Determine the [X, Y] coordinate at the center of the cell enclosing the given text.  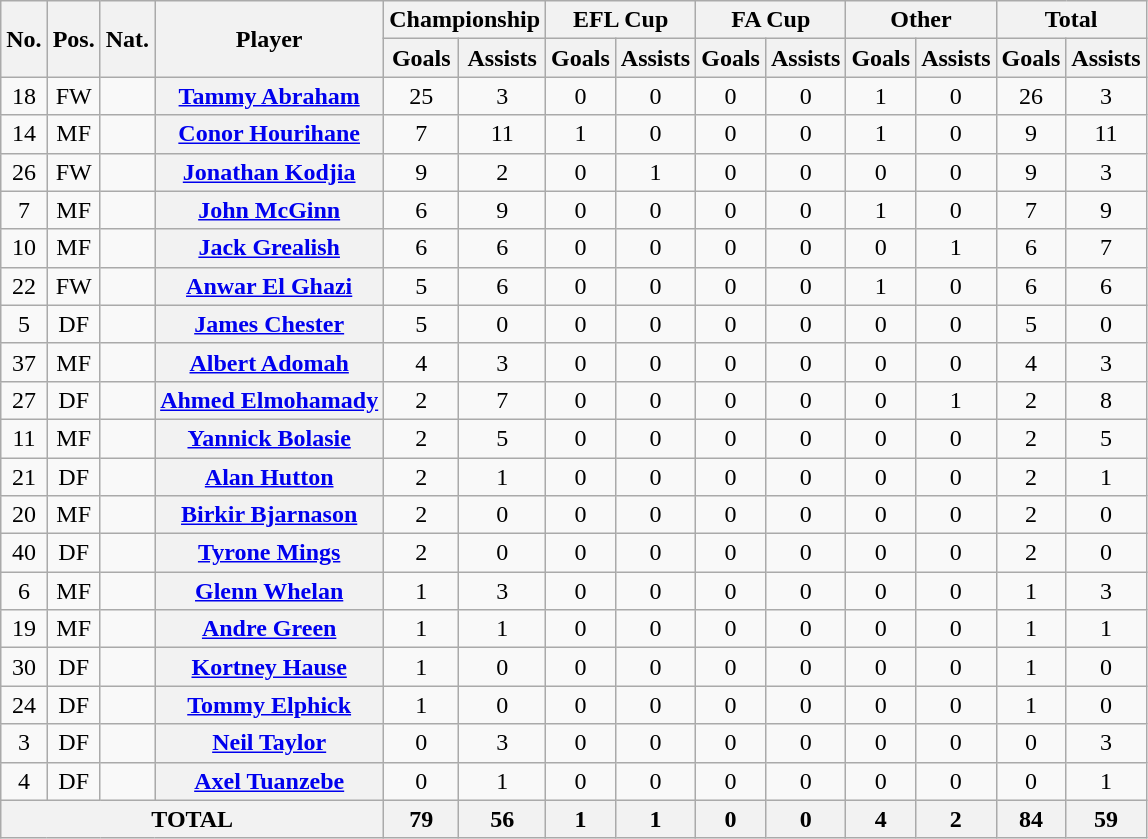
84 [1031, 819]
Alan Hutton [270, 477]
Player [270, 39]
21 [24, 477]
Tyrone Mings [270, 553]
Albert Adomah [270, 362]
John McGinn [270, 210]
37 [24, 362]
18 [24, 96]
Kortney Hause [270, 667]
No. [24, 39]
Neil Taylor [270, 743]
Andre Green [270, 629]
Jonathan Kodjia [270, 172]
Tammy Abraham [270, 96]
Conor Hourihane [270, 134]
19 [24, 629]
20 [24, 515]
56 [502, 819]
Birkir Bjarnason [270, 515]
James Chester [270, 324]
Axel Tuanzebe [270, 781]
10 [24, 248]
27 [24, 400]
Championship [465, 20]
Jack Grealish [270, 248]
Nat. [127, 39]
Anwar El Ghazi [270, 286]
24 [24, 705]
40 [24, 553]
Ahmed Elmohamady [270, 400]
Tommy Elphick [270, 705]
EFL Cup [621, 20]
79 [422, 819]
Other [921, 20]
30 [24, 667]
59 [1106, 819]
22 [24, 286]
14 [24, 134]
8 [1106, 400]
FA Cup [771, 20]
TOTAL [192, 819]
25 [422, 96]
Total [1071, 20]
Pos. [74, 39]
Glenn Whelan [270, 591]
Yannick Bolasie [270, 438]
